From the cell containing the given text, extract its center point as [x, y] coordinate. 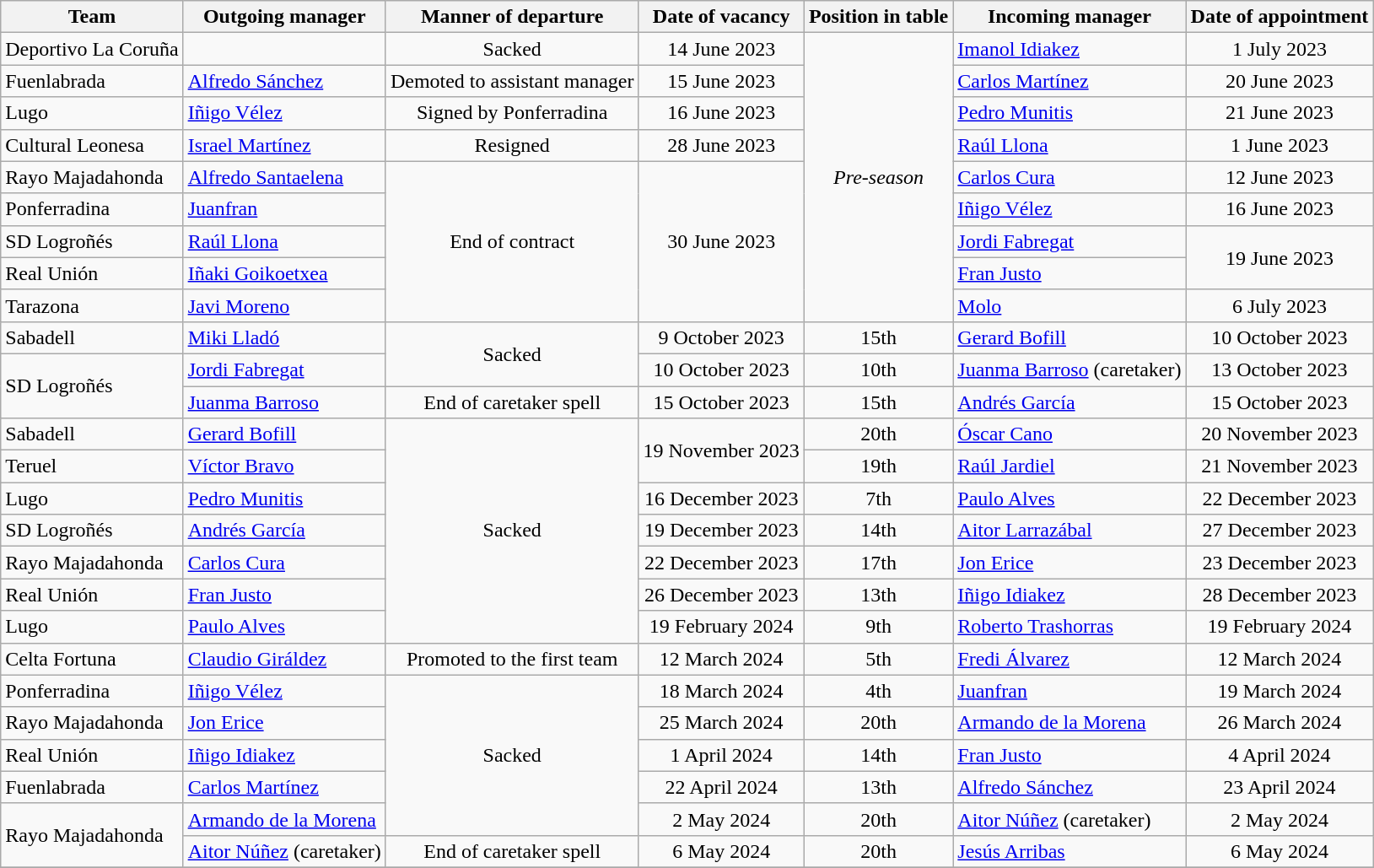
Juanma Barroso (caretaker) [1070, 369]
Fredi Álvarez [1070, 659]
End of contract [512, 241]
Team [92, 17]
26 March 2024 [1280, 723]
5th [878, 659]
Víctor Bravo [284, 466]
16 December 2023 [721, 499]
7th [878, 499]
26 December 2023 [721, 595]
4 April 2024 [1280, 755]
Claudio Giráldez [284, 659]
25 March 2024 [721, 723]
18 March 2024 [721, 691]
Celta Fortuna [92, 659]
21 November 2023 [1280, 466]
Pre-season [878, 177]
12 June 2023 [1280, 177]
6 July 2023 [1280, 305]
Javi Moreno [284, 305]
Signed by Ponferradina [512, 113]
20 November 2023 [1280, 434]
Incoming manager [1070, 17]
28 June 2023 [721, 145]
19 March 2024 [1280, 691]
Óscar Cano [1070, 434]
30 June 2023 [721, 241]
Cultural Leonesa [92, 145]
17th [878, 563]
4th [878, 691]
Iñaki Goikoetxea [284, 273]
Deportivo La Coruña [92, 49]
Outgoing manager [284, 17]
28 December 2023 [1280, 595]
Juanma Barroso [284, 402]
19 December 2023 [721, 531]
19 November 2023 [721, 450]
Manner of departure [512, 17]
9th [878, 627]
14 June 2023 [721, 49]
Aitor Larrazábal [1070, 531]
19th [878, 466]
1 June 2023 [1280, 145]
9 October 2023 [721, 337]
Position in table [878, 17]
27 December 2023 [1280, 531]
15 June 2023 [721, 81]
Resigned [512, 145]
21 June 2023 [1280, 113]
Jesús Arribas [1070, 851]
23 December 2023 [1280, 563]
Date of appointment [1280, 17]
Raúl Jardiel [1070, 466]
Date of vacancy [721, 17]
Miki Lladó [284, 337]
Imanol Idiakez [1070, 49]
19 June 2023 [1280, 257]
Alfredo Santaelena [284, 177]
Roberto Trashorras [1070, 627]
13 October 2023 [1280, 369]
Tarazona [92, 305]
Promoted to the first team [512, 659]
1 July 2023 [1280, 49]
Molo [1070, 305]
Teruel [92, 466]
10th [878, 369]
1 April 2024 [721, 755]
Demoted to assistant manager [512, 81]
20 June 2023 [1280, 81]
22 April 2024 [721, 787]
23 April 2024 [1280, 787]
Israel Martínez [284, 145]
